Scan for the cell matching the given text and deliver its [X, Y] coordinate at center. 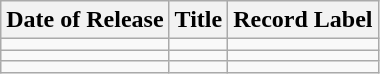
Date of Release [85, 20]
Record Label [303, 20]
Title [198, 20]
